Capture the cell that displays the provided text and extract its [X, Y] central coordinate. 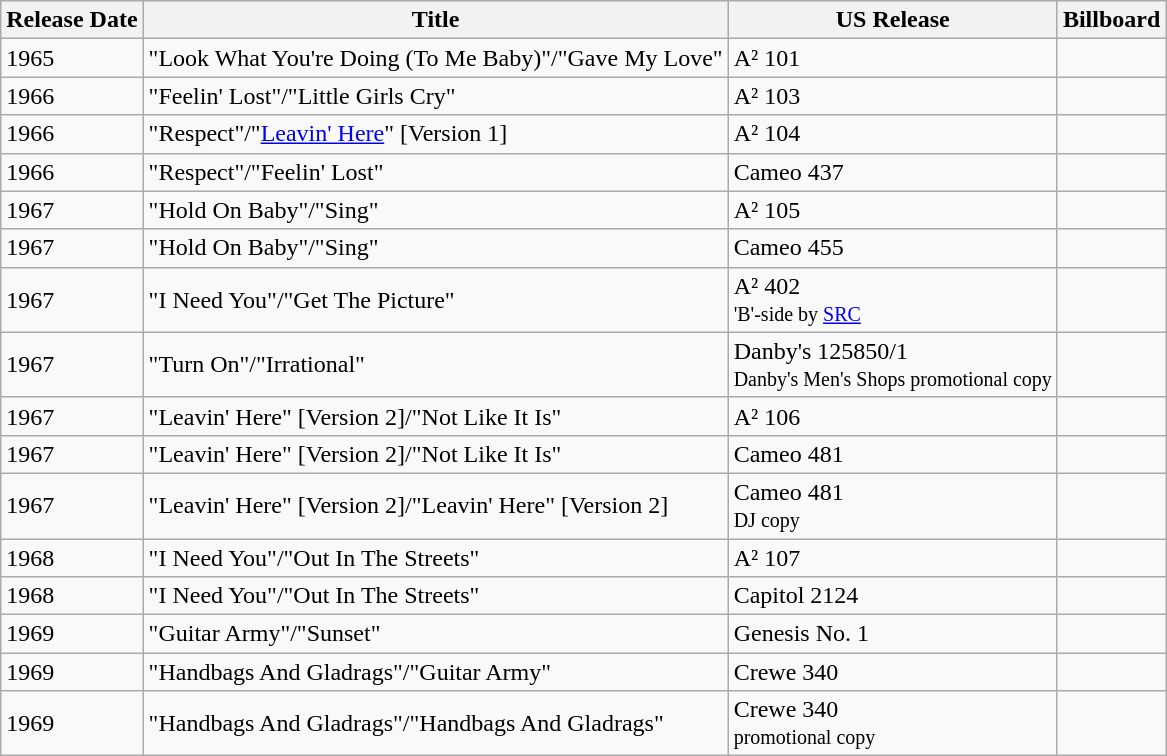
Cameo 437 [892, 172]
A² 402 'B'-side by SRC [892, 300]
1965 [72, 58]
"Turn On"/"Irrational" [436, 364]
"Feelin' Lost"/"Little Girls Cry" [436, 96]
A² 107 [892, 557]
A² 101 [892, 58]
Cameo 481DJ copy [892, 506]
Genesis No. 1 [892, 634]
"Respect"/"Feelin' Lost" [436, 172]
A² 103 [892, 96]
A² 106 [892, 416]
A² 104 [892, 134]
"Leavin' Here" [Version 2]/"Leavin' Here" [Version 2] [436, 506]
"Look What You're Doing (To Me Baby)"/"Gave My Love" [436, 58]
Danby's 125850/1 Danby's Men's Shops promotional copy [892, 364]
A² 105 [892, 210]
Crewe 340 promotional copy [892, 724]
"Guitar Army"/"Sunset" [436, 634]
Release Date [72, 20]
"Respect"/"Leavin' Here" [Version 1] [436, 134]
"I Need You"/"Get The Picture" [436, 300]
"Handbags And Gladrags"/"Handbags And Gladrags" [436, 724]
Cameo 481 [892, 454]
Crewe 340 [892, 672]
Capitol 2124 [892, 596]
Cameo 455 [892, 248]
US Release [892, 20]
Billboard [1111, 20]
Title [436, 20]
"Handbags And Gladrags"/"Guitar Army" [436, 672]
